Determine the (x, y) coordinate at the center of the cell enclosing the given text.  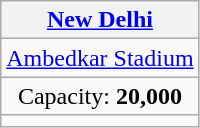
Capacity: 20,000 (100, 96)
Ambedkar Stadium (100, 58)
New Delhi (100, 20)
